Identify which cell holds the provided text, then report its [x, y] central coordinate. 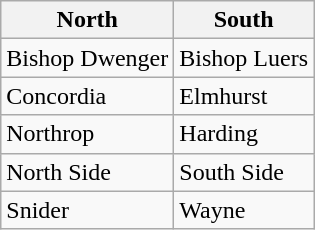
Bishop Luers [244, 58]
South Side [244, 172]
Wayne [244, 210]
North Side [88, 172]
Elmhurst [244, 96]
Concordia [88, 96]
South [244, 20]
North [88, 20]
Snider [88, 210]
Harding [244, 134]
Bishop Dwenger [88, 58]
Northrop [88, 134]
